Determine the [x, y] coordinate at the center of the cell enclosing the given text.  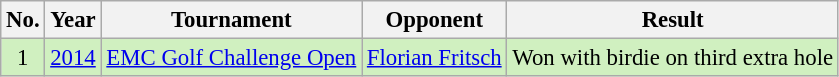
Opponent [434, 20]
Florian Fritsch [434, 58]
Tournament [232, 20]
Won with birdie on third extra hole [672, 58]
Result [672, 20]
2014 [73, 58]
EMC Golf Challenge Open [232, 58]
Year [73, 20]
No. [23, 20]
1 [23, 58]
